For the text-containing cell, return its midpoint in [x, y] coordinate format. 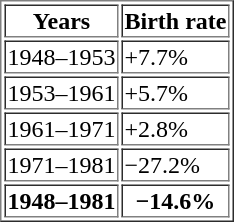
−14.6% [176, 200]
Birth rate [176, 20]
1961–1971 [61, 128]
−27.2% [176, 164]
1971–1981 [61, 164]
+5.7% [176, 92]
+7.7% [176, 56]
Years [61, 20]
1953–1961 [61, 92]
1948–1981 [61, 200]
+2.8% [176, 128]
1948–1953 [61, 56]
